Determine the [x, y] coordinate at the center of the cell enclosing the given text.  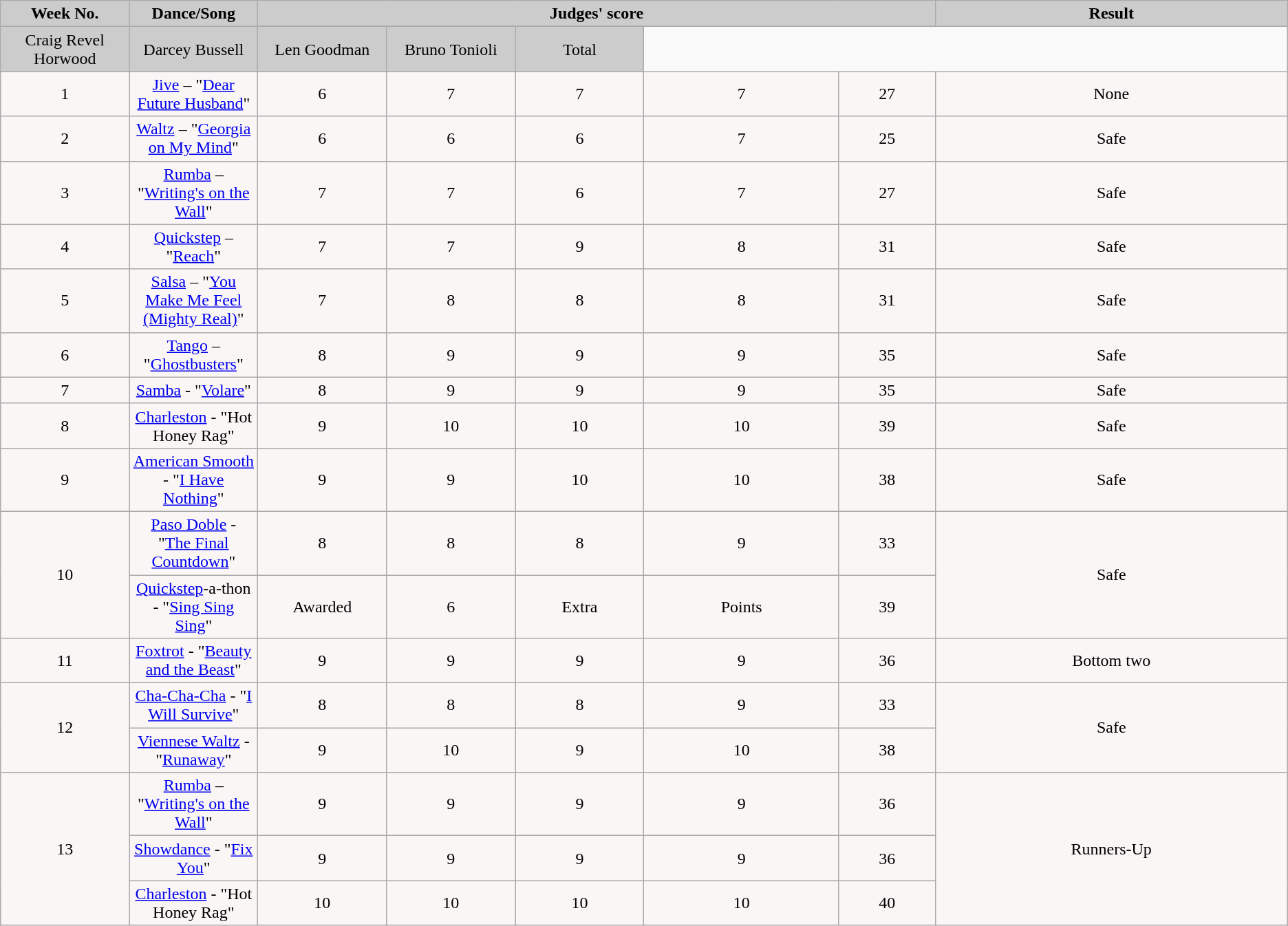
5 [65, 301]
Viennese Waltz - "Runaway" [194, 750]
Darcey Bussell [194, 50]
Total [579, 50]
Quickstep – "Reach" [194, 246]
Jive – "Dear Future Husband" [194, 94]
1 [65, 94]
Tango – "Ghostbusters" [194, 355]
American Smooth - "I Have Nothing" [194, 480]
Quickstep-a-thon - "Sing Sing Sing" [194, 607]
25 [887, 139]
Cha-Cha-Cha - "I Will Survive" [194, 706]
Salsa – "You Make Me Feel (Mighty Real)" [194, 301]
2 [65, 139]
Bottom two [1111, 660]
Runners-Up [1111, 849]
Judges' score [597, 14]
40 [887, 903]
Showdance - "Fix You" [194, 859]
Points [742, 607]
Len Goodman [322, 50]
Foxtrot - "Beauty and the Beast" [194, 660]
Result [1111, 14]
Extra [579, 607]
Bruno Tonioli [451, 50]
3 [65, 193]
Awarded [322, 607]
Samba - "Volare" [194, 390]
11 [65, 660]
Craig Revel Horwood [65, 50]
12 [65, 728]
13 [65, 849]
Waltz – "Georgia on My Mind" [194, 139]
Dance/Song [194, 14]
4 [65, 246]
Paso Doble - "The Final Countdown" [194, 543]
None [1111, 94]
Week No. [65, 14]
